Return (x, y) of the center of cell containing provided text 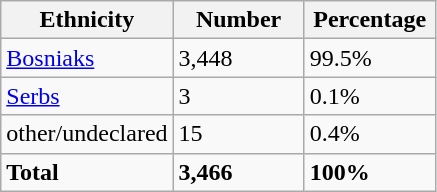
Bosniaks (87, 58)
0.4% (370, 134)
Total (87, 172)
other/undeclared (87, 134)
100% (370, 172)
15 (238, 134)
3 (238, 96)
Serbs (87, 96)
3,448 (238, 58)
Percentage (370, 20)
3,466 (238, 172)
Number (238, 20)
0.1% (370, 96)
Ethnicity (87, 20)
99.5% (370, 58)
